Capture the cell that displays the provided text and extract its [x, y] central coordinate. 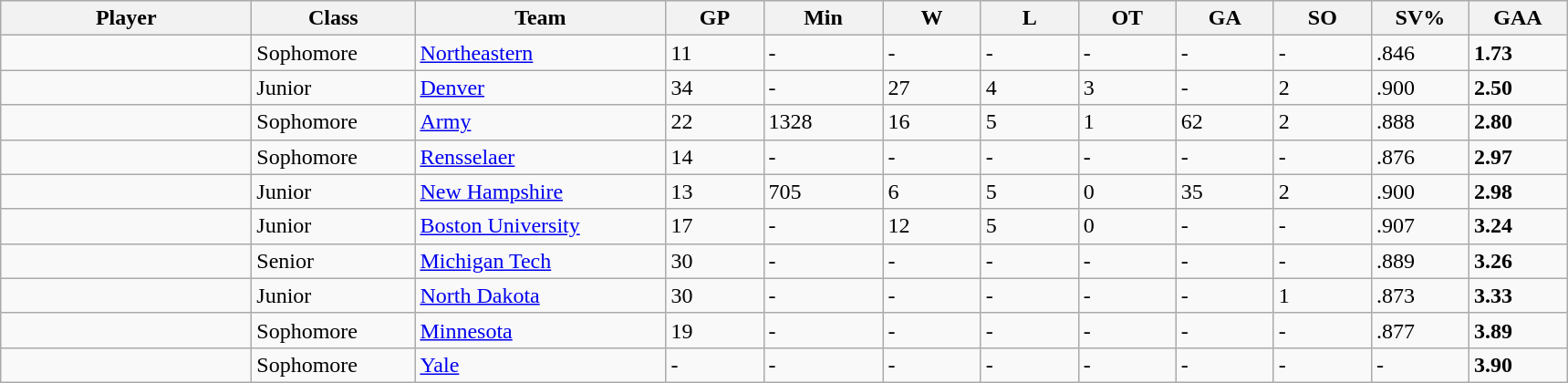
22 [715, 122]
Boston University [540, 226]
27 [932, 88]
.846 [1419, 53]
3.89 [1518, 330]
GAA [1518, 18]
.873 [1419, 295]
.877 [1419, 330]
2.98 [1518, 191]
L [1029, 18]
3.33 [1518, 295]
.888 [1419, 122]
Team [540, 18]
Senior [334, 261]
34 [715, 88]
4 [1029, 88]
Min [823, 18]
19 [715, 330]
North Dakota [540, 295]
OT [1127, 18]
Yale [540, 365]
3.24 [1518, 226]
Class [334, 18]
Denver [540, 88]
1.73 [1518, 53]
GP [715, 18]
14 [715, 157]
GA [1224, 18]
3.90 [1518, 365]
2.50 [1518, 88]
2.80 [1518, 122]
Army [540, 122]
11 [715, 53]
35 [1224, 191]
62 [1224, 122]
Michigan Tech [540, 261]
New Hampshire [540, 191]
3.26 [1518, 261]
2.97 [1518, 157]
3 [1127, 88]
17 [715, 226]
SO [1323, 18]
1328 [823, 122]
Minnesota [540, 330]
705 [823, 191]
W [932, 18]
13 [715, 191]
.889 [1419, 261]
Rensselaer [540, 157]
SV% [1419, 18]
6 [932, 191]
.907 [1419, 226]
Northeastern [540, 53]
.876 [1419, 157]
12 [932, 226]
16 [932, 122]
Player [126, 18]
